Output the (X, Y) coordinate of the center of the cell containing the given text.  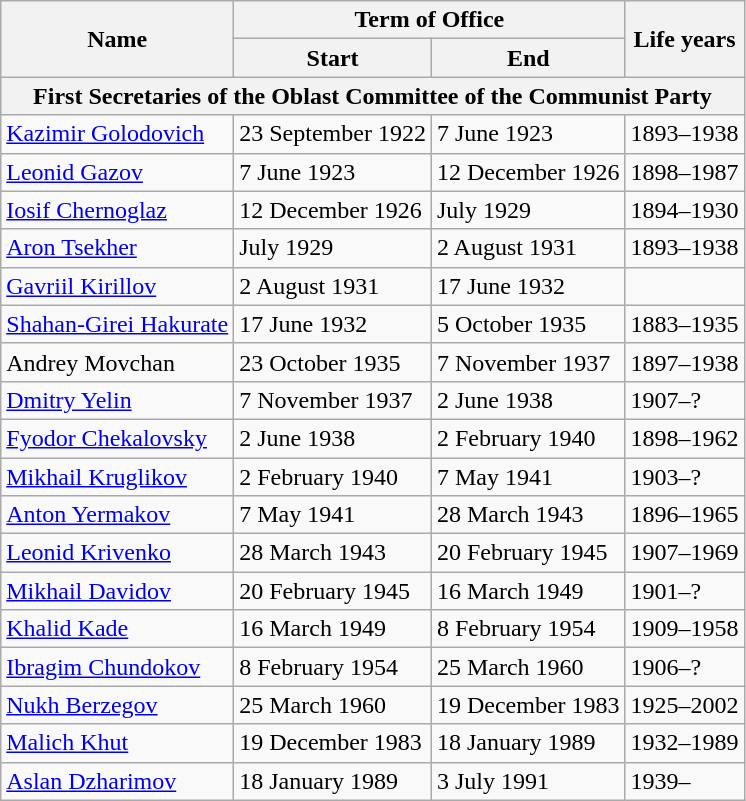
Start (333, 58)
23 September 1922 (333, 134)
Ibragim Chundokov (118, 667)
1907–? (684, 400)
3 July 1991 (528, 781)
Kazimir Golodovich (118, 134)
1906–? (684, 667)
1932–1989 (684, 743)
1901–? (684, 591)
1925–2002 (684, 705)
1894–1930 (684, 210)
Fyodor Chekalovsky (118, 438)
Aslan Dzharimov (118, 781)
Nukh Berzegov (118, 705)
End (528, 58)
1883–1935 (684, 324)
Anton Yermakov (118, 515)
Iosif Chernoglaz (118, 210)
Malich Khut (118, 743)
23 October 1935 (333, 362)
Life years (684, 39)
Andrey Movchan (118, 362)
1898–1962 (684, 438)
Mikhail Davidov (118, 591)
Gavriil Kirillov (118, 286)
1907–1969 (684, 553)
Term of Office (430, 20)
Leonid Gazov (118, 172)
Leonid Krivenko (118, 553)
1898–1987 (684, 172)
1903–? (684, 477)
Khalid Kade (118, 629)
1939– (684, 781)
First Secretaries of the Oblast Committee of the Communist Party (372, 96)
1896–1965 (684, 515)
Name (118, 39)
5 October 1935 (528, 324)
Dmitry Yelin (118, 400)
Mikhail Kruglikov (118, 477)
Aron Tsekher (118, 248)
1909–1958 (684, 629)
Shahan-Girei Hakurate (118, 324)
1897–1938 (684, 362)
